Detect which cell encompasses the target text, then output its (X, Y) center coordinate. 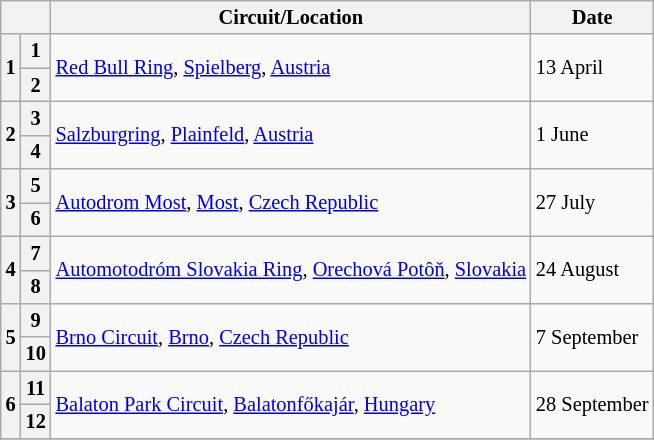
Automotodróm Slovakia Ring, Orechová Potôň, Slovakia (291, 270)
Circuit/Location (291, 17)
Autodrom Most, Most, Czech Republic (291, 202)
13 April (592, 68)
7 September (592, 336)
Date (592, 17)
Balaton Park Circuit, Balatonfőkajár, Hungary (291, 404)
Salzburgring, Plainfeld, Austria (291, 134)
Brno Circuit, Brno, Czech Republic (291, 336)
12 (36, 421)
11 (36, 388)
1 June (592, 134)
9 (36, 320)
28 September (592, 404)
24 August (592, 270)
10 (36, 354)
27 July (592, 202)
7 (36, 253)
Red Bull Ring, Spielberg, Austria (291, 68)
8 (36, 287)
